Return the (X, Y) coordinate for the center point of the cell that contains the specified text.  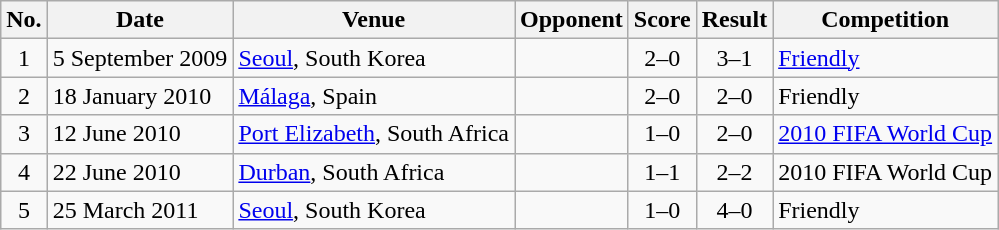
5 (24, 210)
3–1 (734, 58)
Venue (374, 20)
Competition (886, 20)
No. (24, 20)
25 March 2011 (140, 210)
1 (24, 58)
18 January 2010 (140, 96)
Score (662, 20)
3 (24, 134)
4–0 (734, 210)
Opponent (572, 20)
5 September 2009 (140, 58)
2–2 (734, 172)
Málaga, Spain (374, 96)
22 June 2010 (140, 172)
Port Elizabeth, South Africa (374, 134)
4 (24, 172)
2 (24, 96)
Date (140, 20)
Result (734, 20)
12 June 2010 (140, 134)
Durban, South Africa (374, 172)
1–1 (662, 172)
